For the text-containing cell, return its midpoint in (X, Y) coordinate format. 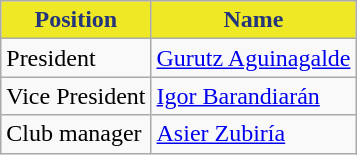
Gurutz Aguinagalde (254, 58)
Igor Barandiarán (254, 96)
Club manager (76, 134)
Vice President (76, 96)
Position (76, 20)
Asier Zubiría (254, 134)
President (76, 58)
Name (254, 20)
